Determine the [x, y] coordinate at the center of the cell enclosing the given text.  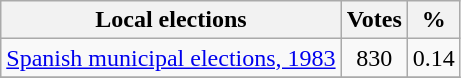
Votes [374, 20]
830 [374, 58]
0.14 [434, 58]
Spanish municipal elections, 1983 [171, 58]
% [434, 20]
Local elections [171, 20]
